Scan for the cell matching the given text and deliver its (X, Y) coordinate at center. 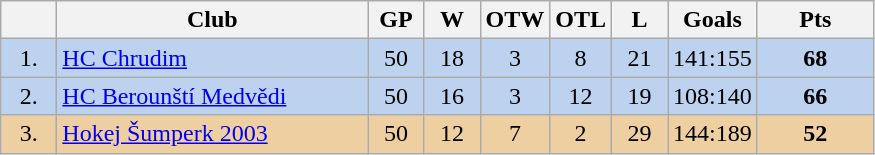
Goals (713, 20)
3. (29, 134)
GP (396, 20)
HC Berounští Medvědi (212, 96)
Club (212, 20)
7 (515, 134)
OTL (581, 20)
68 (815, 58)
144:189 (713, 134)
Hokej Šumperk 2003 (212, 134)
1. (29, 58)
66 (815, 96)
108:140 (713, 96)
52 (815, 134)
L (640, 20)
19 (640, 96)
141:155 (713, 58)
18 (452, 58)
2. (29, 96)
29 (640, 134)
OTW (515, 20)
HC Chrudim (212, 58)
W (452, 20)
Pts (815, 20)
8 (581, 58)
16 (452, 96)
21 (640, 58)
2 (581, 134)
